Find where the given text appears and provide that cell's center as [X, Y] coordinate. 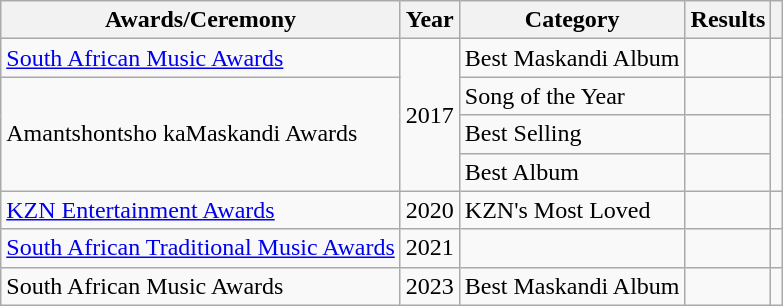
KZN Entertainment Awards [201, 210]
Year [430, 20]
Results [728, 20]
Best Selling [572, 134]
Best Album [572, 172]
2021 [430, 248]
Song of the Year [572, 96]
Category [572, 20]
2023 [430, 286]
South African Traditional Music Awards [201, 248]
Amantshontsho kaMaskandi Awards [201, 134]
2020 [430, 210]
Awards/Ceremony [201, 20]
2017 [430, 115]
KZN's Most Loved [572, 210]
